Capture the cell that displays the provided text and extract its [x, y] central coordinate. 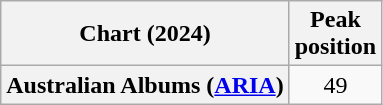
49 [335, 85]
Australian Albums (ARIA) [145, 85]
Peakposition [335, 34]
Chart (2024) [145, 34]
